Provide the (X, Y) coordinate of the cell's center where the given text is located.  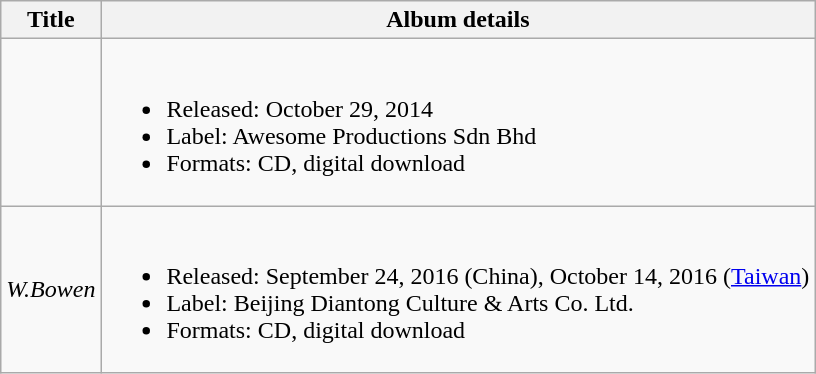
W.Bowen (51, 290)
Released: October 29, 2014Label: Awesome Productions Sdn BhdFormats: CD, digital download (458, 122)
Album details (458, 20)
Released: September 24, 2016 (China), October 14, 2016 (Taiwan)Label: Beijing Diantong Culture & Arts Co. Ltd.Formats: CD, digital download (458, 290)
Title (51, 20)
